Search for the cell housing the specified text and yield its (X, Y) center coordinate. 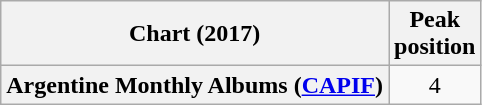
Argentine Monthly Albums (CAPIF) (195, 85)
4 (434, 85)
Peakposition (434, 34)
Chart (2017) (195, 34)
